Find where the given text appears and provide that cell's center as [x, y] coordinate. 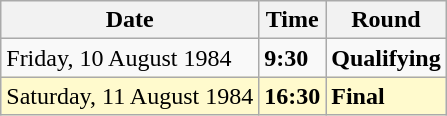
Time [292, 20]
Friday, 10 August 1984 [130, 58]
Date [130, 20]
9:30 [292, 58]
Qualifying [386, 58]
Final [386, 96]
Round [386, 20]
16:30 [292, 96]
Saturday, 11 August 1984 [130, 96]
